Capture the cell that displays the provided text and extract its [X, Y] central coordinate. 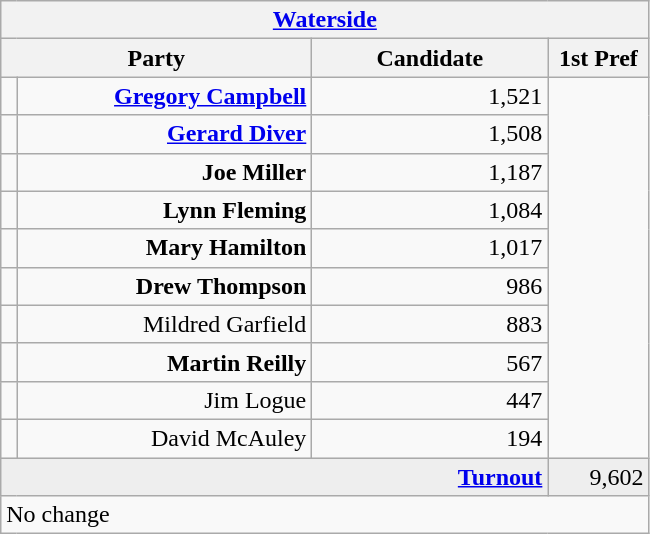
883 [430, 324]
1,508 [430, 134]
Gerard Diver [164, 134]
Lynn Fleming [164, 210]
Candidate [430, 58]
Jim Logue [164, 400]
567 [430, 362]
1st Pref [598, 58]
1,187 [430, 172]
1,084 [430, 210]
194 [430, 438]
No change [325, 515]
Martin Reilly [164, 362]
Mary Hamilton [164, 248]
Drew Thompson [164, 286]
1,521 [430, 96]
Turnout [274, 477]
Gregory Campbell [164, 96]
986 [430, 286]
Waterside [325, 20]
Mildred Garfield [164, 324]
David McAuley [164, 438]
9,602 [598, 477]
1,017 [430, 248]
Joe Miller [164, 172]
Party [156, 58]
447 [430, 400]
